Return (X, Y) of the center of cell containing provided text 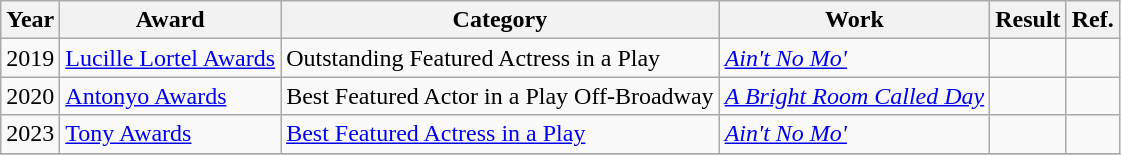
Tony Awards (170, 134)
Best Featured Actor in a Play Off-Broadway (500, 96)
2023 (30, 134)
2019 (30, 58)
Category (500, 20)
Award (170, 20)
A Bright Room Called Day (854, 96)
2020 (30, 96)
Outstanding Featured Actress in a Play (500, 58)
Work (854, 20)
Year (30, 20)
Lucille Lortel Awards (170, 58)
Result (1028, 20)
Ref. (1092, 20)
Antonyo Awards (170, 96)
Best Featured Actress in a Play (500, 134)
